Return the (x, y) coordinate for the center point of the cell that contains the specified text.  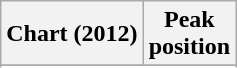
Chart (2012) (72, 34)
Peakposition (189, 34)
